Determine the (x, y) coordinate at the center of the cell enclosing the given text.  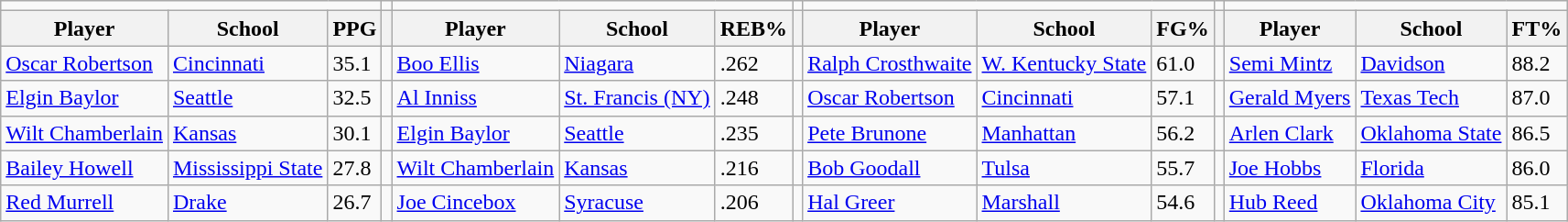
.206 (753, 203)
Pete Brunone (890, 133)
St. Francis (NY) (637, 98)
Oklahoma State (1432, 133)
Syracuse (637, 203)
W. Kentucky State (1064, 63)
57.1 (1183, 98)
.248 (753, 98)
55.7 (1183, 168)
56.2 (1183, 133)
Manhattan (1064, 133)
.216 (753, 168)
Hal Greer (890, 203)
Red Murrell (84, 203)
30.1 (355, 133)
Gerald Myers (1290, 98)
26.7 (355, 203)
Niagara (637, 63)
Ralph Crosthwaite (890, 63)
Al Inniss (476, 98)
Boo Ellis (476, 63)
27.8 (355, 168)
FG% (1183, 28)
Mississippi State (247, 168)
Bailey Howell (84, 168)
Drake (247, 203)
35.1 (355, 63)
Marshall (1064, 203)
.262 (753, 63)
Florida (1432, 168)
Davidson (1432, 63)
86.5 (1537, 133)
Hub Reed (1290, 203)
Texas Tech (1432, 98)
87.0 (1537, 98)
Bob Goodall (890, 168)
Tulsa (1064, 168)
.235 (753, 133)
85.1 (1537, 203)
54.6 (1183, 203)
88.2 (1537, 63)
FT% (1537, 28)
86.0 (1537, 168)
32.5 (355, 98)
PPG (355, 28)
Joe Hobbs (1290, 168)
REB% (753, 28)
61.0 (1183, 63)
Joe Cincebox (476, 203)
Oklahoma City (1432, 203)
Semi Mintz (1290, 63)
Arlen Clark (1290, 133)
